Extract the (x, y) coordinate from the center of the cell holding the provided text.  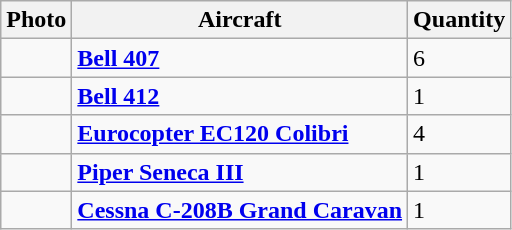
6 (460, 58)
Quantity (460, 20)
Piper Seneca III (240, 172)
Photo (36, 20)
Eurocopter EC120 Colibri (240, 134)
4 (460, 134)
Bell 412 (240, 96)
Aircraft (240, 20)
Bell 407 (240, 58)
Cessna C-208B Grand Caravan (240, 210)
